Detect which cell encompasses the target text, then output its [X, Y] center coordinate. 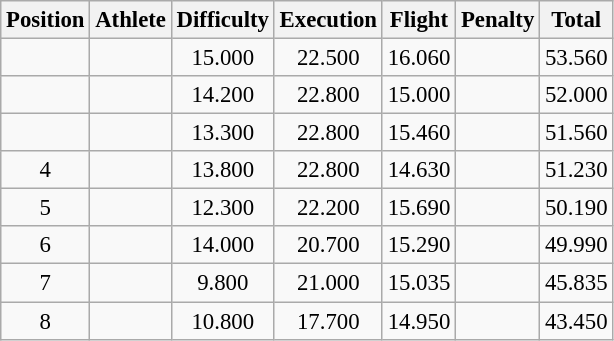
6 [46, 245]
20.700 [328, 245]
15.460 [418, 133]
4 [46, 170]
43.450 [576, 321]
51.230 [576, 170]
Total [576, 20]
22.200 [328, 208]
45.835 [576, 283]
Position [46, 20]
15.035 [418, 283]
14.200 [222, 95]
15.290 [418, 245]
13.300 [222, 133]
Flight [418, 20]
21.000 [328, 283]
8 [46, 321]
53.560 [576, 58]
10.800 [222, 321]
52.000 [576, 95]
14.000 [222, 245]
49.990 [576, 245]
12.300 [222, 208]
Execution [328, 20]
Athlete [130, 20]
13.800 [222, 170]
Penalty [498, 20]
9.800 [222, 283]
16.060 [418, 58]
15.690 [418, 208]
50.190 [576, 208]
5 [46, 208]
51.560 [576, 133]
Difficulty [222, 20]
17.700 [328, 321]
7 [46, 283]
22.500 [328, 58]
14.950 [418, 321]
14.630 [418, 170]
